From the cell containing the given text, extract its center point as [x, y] coordinate. 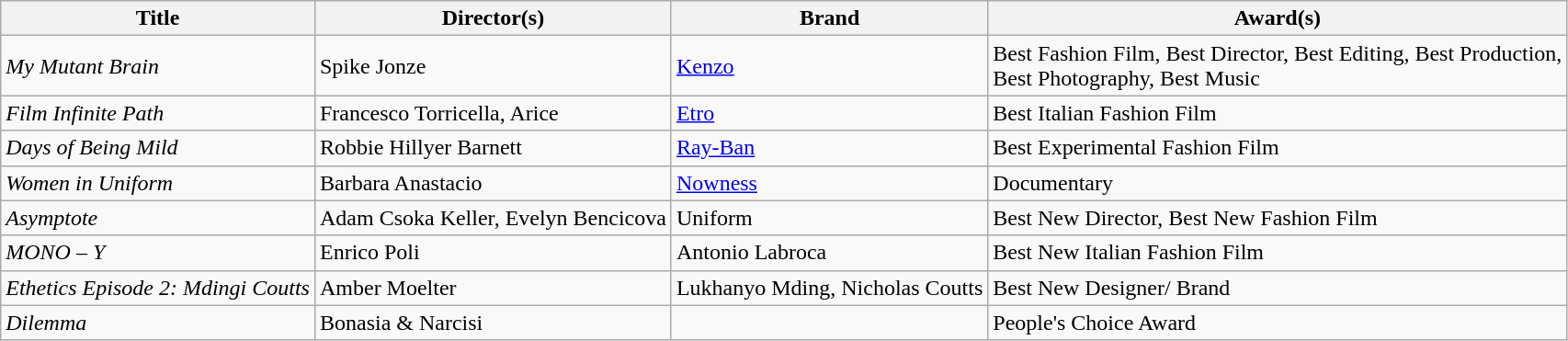
Enrico Poli [493, 253]
Documentary [1278, 183]
Dilemma [158, 323]
Ray-Ban [829, 148]
Director(s) [493, 18]
Best Italian Fashion Film [1278, 113]
Brand [829, 18]
Best New Designer/ Brand [1278, 288]
Antonio Labroca [829, 253]
Spike Jonze [493, 66]
My Mutant Brain [158, 66]
Uniform [829, 218]
Amber Moelter [493, 288]
Best New Director, Best New Fashion Film [1278, 218]
MONO – Y [158, 253]
Ethetics Episode 2: Mdingi Coutts [158, 288]
Award(s) [1278, 18]
Barbara Anastacio [493, 183]
Robbie Hillyer Barnett [493, 148]
Title [158, 18]
People's Choice Award [1278, 323]
Nowness [829, 183]
Best Fashion Film, Best Director, Best Editing, Best Production,Best Photography, Best Music [1278, 66]
Film Infinite Path [158, 113]
Francesco Torricella, Arice [493, 113]
Asymptote [158, 218]
Adam Csoka Keller, Evelyn Bencicova [493, 218]
Best Experimental Fashion Film [1278, 148]
Women in Uniform [158, 183]
Etro [829, 113]
Bonasia & Narcisi [493, 323]
Lukhanyo Mding, Nicholas Coutts [829, 288]
Kenzo [829, 66]
Days of Being Mild [158, 148]
Best New Italian Fashion Film [1278, 253]
